Find where the given text appears and provide that cell's center as (x, y) coordinate. 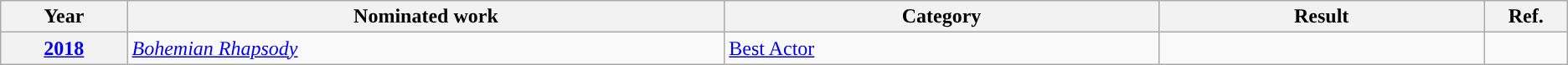
Ref. (1526, 17)
2018 (64, 48)
Category (941, 17)
Best Actor (941, 48)
Year (64, 17)
Result (1322, 17)
Nominated work (426, 17)
Bohemian Rhapsody (426, 48)
